Return the (X, Y) coordinate for the center point of the cell that contains the specified text.  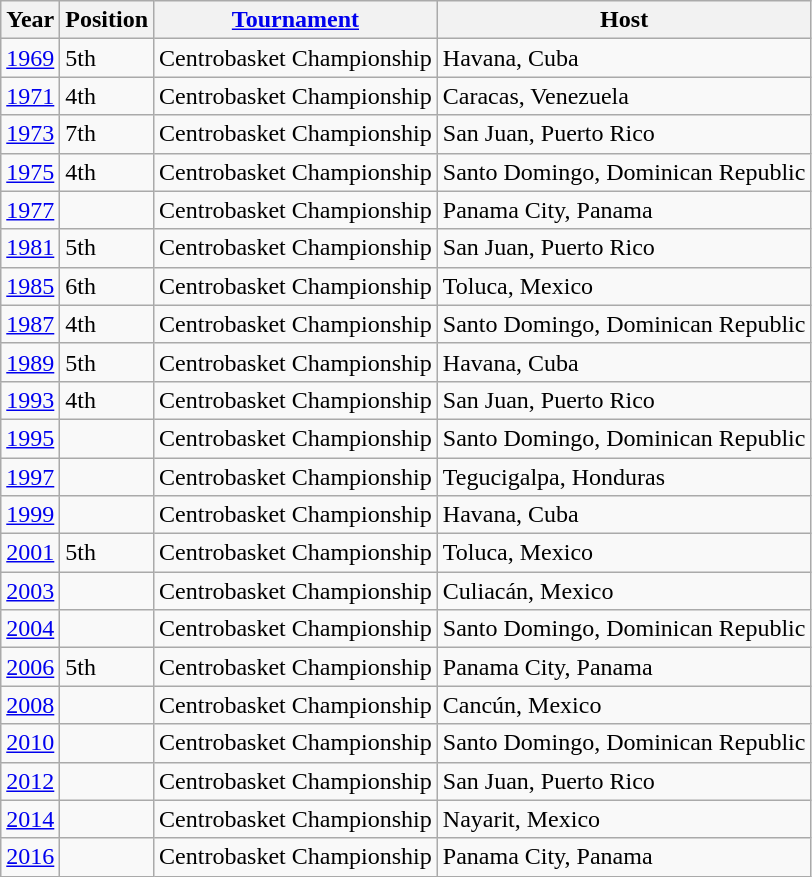
6th (107, 286)
7th (107, 134)
Caracas, Venezuela (624, 96)
1969 (30, 58)
1993 (30, 400)
1973 (30, 134)
2014 (30, 819)
Nayarit, Mexico (624, 819)
Tegucigalpa, Honduras (624, 477)
1971 (30, 96)
1977 (30, 210)
Cancún, Mexico (624, 705)
1999 (30, 515)
2010 (30, 743)
2008 (30, 705)
1995 (30, 438)
Host (624, 20)
1985 (30, 286)
1975 (30, 172)
Position (107, 20)
Culiacán, Mexico (624, 591)
2001 (30, 553)
2012 (30, 781)
Tournament (296, 20)
2006 (30, 667)
1989 (30, 362)
2003 (30, 591)
1987 (30, 324)
2016 (30, 857)
1981 (30, 248)
2004 (30, 629)
Year (30, 20)
1997 (30, 477)
